Provide the (X, Y) coordinate of the cell's center where the given text is located.  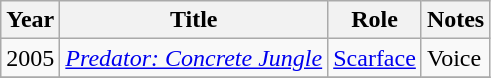
Title (194, 20)
Role (375, 20)
2005 (30, 58)
Notes (455, 20)
Predator: Concrete Jungle (194, 58)
Voice (455, 58)
Scarface (375, 58)
Year (30, 20)
